Detect which cell encompasses the target text, then output its [x, y] center coordinate. 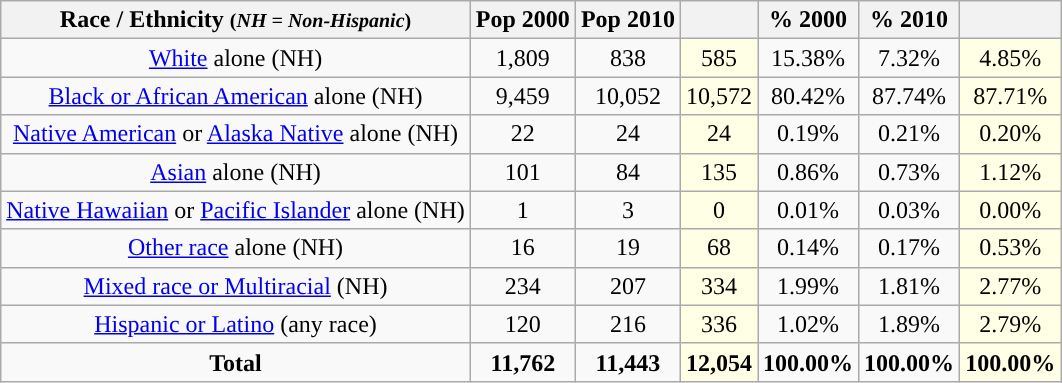
12,054 [718, 362]
234 [522, 286]
Race / Ethnicity (NH = Non-Hispanic) [236, 20]
0.03% [910, 210]
68 [718, 248]
Total [236, 362]
Pop 2000 [522, 20]
0.53% [1010, 248]
0.86% [808, 172]
1.02% [808, 324]
135 [718, 172]
87.74% [910, 96]
Mixed race or Multiracial (NH) [236, 286]
10,052 [628, 96]
Hispanic or Latino (any race) [236, 324]
10,572 [718, 96]
1.12% [1010, 172]
% 2010 [910, 20]
White alone (NH) [236, 58]
Asian alone (NH) [236, 172]
19 [628, 248]
15.38% [808, 58]
Native Hawaiian or Pacific Islander alone (NH) [236, 210]
2.79% [1010, 324]
1.81% [910, 286]
11,762 [522, 362]
4.85% [1010, 58]
22 [522, 134]
3 [628, 210]
120 [522, 324]
87.71% [1010, 96]
1.99% [808, 286]
Pop 2010 [628, 20]
7.32% [910, 58]
0.21% [910, 134]
336 [718, 324]
0.14% [808, 248]
1 [522, 210]
84 [628, 172]
0.00% [1010, 210]
207 [628, 286]
101 [522, 172]
16 [522, 248]
0.01% [808, 210]
0.20% [1010, 134]
838 [628, 58]
Black or African American alone (NH) [236, 96]
585 [718, 58]
% 2000 [808, 20]
0.73% [910, 172]
2.77% [1010, 286]
1.89% [910, 324]
Native American or Alaska Native alone (NH) [236, 134]
216 [628, 324]
1,809 [522, 58]
0.17% [910, 248]
80.42% [808, 96]
334 [718, 286]
0.19% [808, 134]
0 [718, 210]
9,459 [522, 96]
11,443 [628, 362]
Other race alone (NH) [236, 248]
